Find where the given text appears and provide that cell's center as (x, y) coordinate. 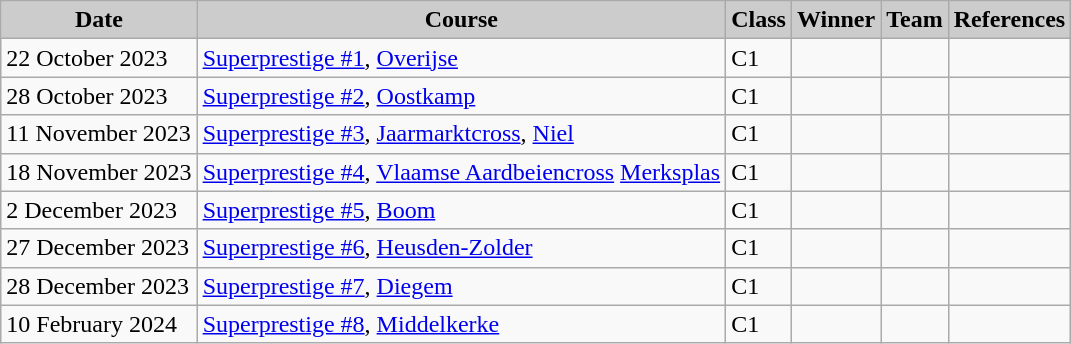
11 November 2023 (99, 134)
Date (99, 20)
Course (462, 20)
2 December 2023 (99, 210)
Superprestige #6, Heusden-Zolder (462, 248)
Team (915, 20)
Superprestige #1, Overijse (462, 58)
22 October 2023 (99, 58)
Superprestige #4, Vlaamse Aardbeiencross Merksplas (462, 172)
References (1010, 20)
Superprestige #7, Diegem (462, 286)
27 December 2023 (99, 248)
28 October 2023 (99, 96)
28 December 2023 (99, 286)
Class (759, 20)
10 February 2024 (99, 324)
Superprestige #3, Jaarmarktcross, Niel (462, 134)
Winner (836, 20)
Superprestige #8, Middelkerke (462, 324)
18 November 2023 (99, 172)
Superprestige #2, Oostkamp (462, 96)
Superprestige #5, Boom (462, 210)
